Find where the given text appears and provide that cell's center as [x, y] coordinate. 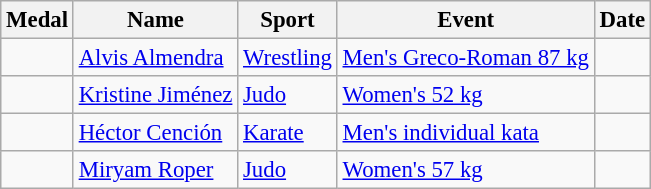
Karate [288, 133]
Women's 52 kg [466, 95]
Men's individual kata [466, 133]
Kristine Jiménez [155, 95]
Date [622, 20]
Alvis Almendra [155, 58]
Miryam Roper [155, 170]
Sport [288, 20]
Wrestling [288, 58]
Men's Greco-Roman 87 kg [466, 58]
Héctor Cención [155, 133]
Medal [38, 20]
Event [466, 20]
Women's 57 kg [466, 170]
Name [155, 20]
